Scan for the cell matching the given text and deliver its (x, y) coordinate at center. 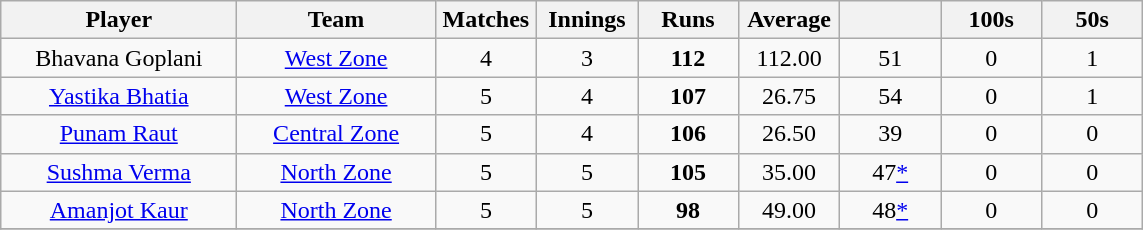
112.00 (790, 58)
100s (992, 20)
112 (688, 58)
Bhavana Goplani (119, 58)
Amanjot Kaur (119, 210)
Sushma Verma (119, 172)
Matches (486, 20)
48* (890, 210)
Runs (688, 20)
51 (890, 58)
Team (336, 20)
107 (688, 96)
50s (1092, 20)
Player (119, 20)
105 (688, 172)
Central Zone (336, 134)
Innings (586, 20)
26.75 (790, 96)
Punam Raut (119, 134)
47* (890, 172)
Average (790, 20)
54 (890, 96)
98 (688, 210)
Yastika Bhatia (119, 96)
106 (688, 134)
49.00 (790, 210)
35.00 (790, 172)
39 (890, 134)
26.50 (790, 134)
3 (586, 58)
